Locate the cell with the specified text and output its (X, Y) center coordinate. 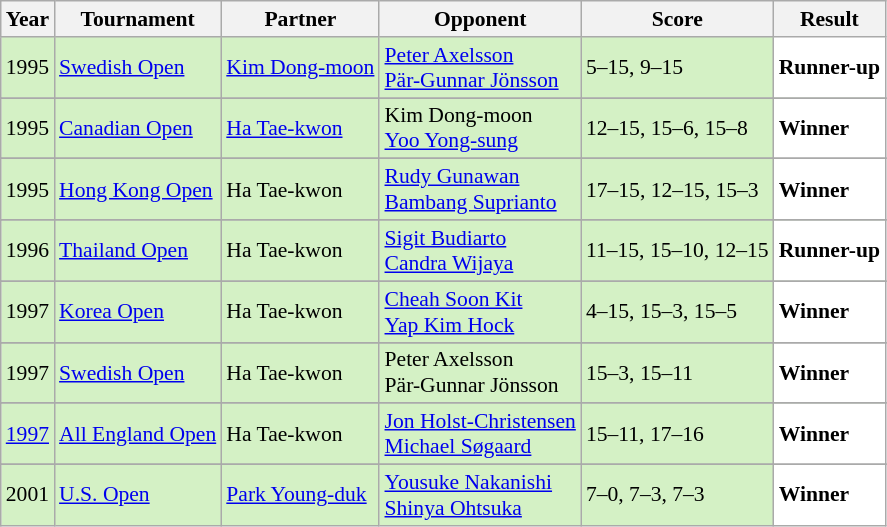
11–15, 15–10, 12–15 (678, 250)
Kim Dong-moon (300, 68)
1996 (28, 250)
5–15, 9–15 (678, 68)
Year (28, 19)
All England Open (138, 434)
Partner (300, 19)
12–15, 15–6, 15–8 (678, 128)
Opponent (480, 19)
Thailand Open (138, 250)
7–0, 7–3, 7–3 (678, 496)
15–3, 15–11 (678, 372)
Park Young-duk (300, 496)
U.S. Open (138, 496)
Jon Holst-Christensen Michael Søgaard (480, 434)
Canadian Open (138, 128)
Cheah Soon Kit Yap Kim Hock (480, 312)
Sigit Budiarto Candra Wijaya (480, 250)
4–15, 15–3, 15–5 (678, 312)
Kim Dong-moon Yoo Yong-sung (480, 128)
2001 (28, 496)
17–15, 12–15, 15–3 (678, 190)
Score (678, 19)
15–11, 17–16 (678, 434)
Korea Open (138, 312)
Yousuke Nakanishi Shinya Ohtsuka (480, 496)
Tournament (138, 19)
Hong Kong Open (138, 190)
Result (830, 19)
Rudy Gunawan Bambang Suprianto (480, 190)
